Identify which cell holds the provided text, then report its (x, y) central coordinate. 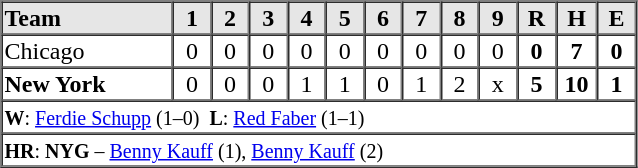
x (498, 84)
Chicago (88, 50)
4 (306, 18)
Team (88, 18)
New York (88, 84)
W: Ferdie Schupp (1–0) L: Red Faber (1–1) (319, 116)
E (616, 18)
3 (268, 18)
6 (383, 18)
9 (498, 18)
HR: NYG – Benny Kauff (1), Benny Kauff (2) (319, 150)
H (576, 18)
8 (459, 18)
10 (576, 84)
R (536, 18)
